Search for the cell housing the specified text and yield its (X, Y) center coordinate. 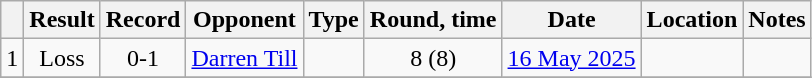
0-1 (143, 58)
Result (62, 20)
Notes (777, 20)
Round, time (433, 20)
Date (572, 20)
Location (692, 20)
8 (8) (433, 58)
Loss (62, 58)
Opponent (244, 20)
Darren Till (244, 58)
Record (143, 20)
Type (334, 20)
16 May 2025 (572, 58)
1 (12, 58)
